Detect which cell encompasses the target text, then output its (x, y) center coordinate. 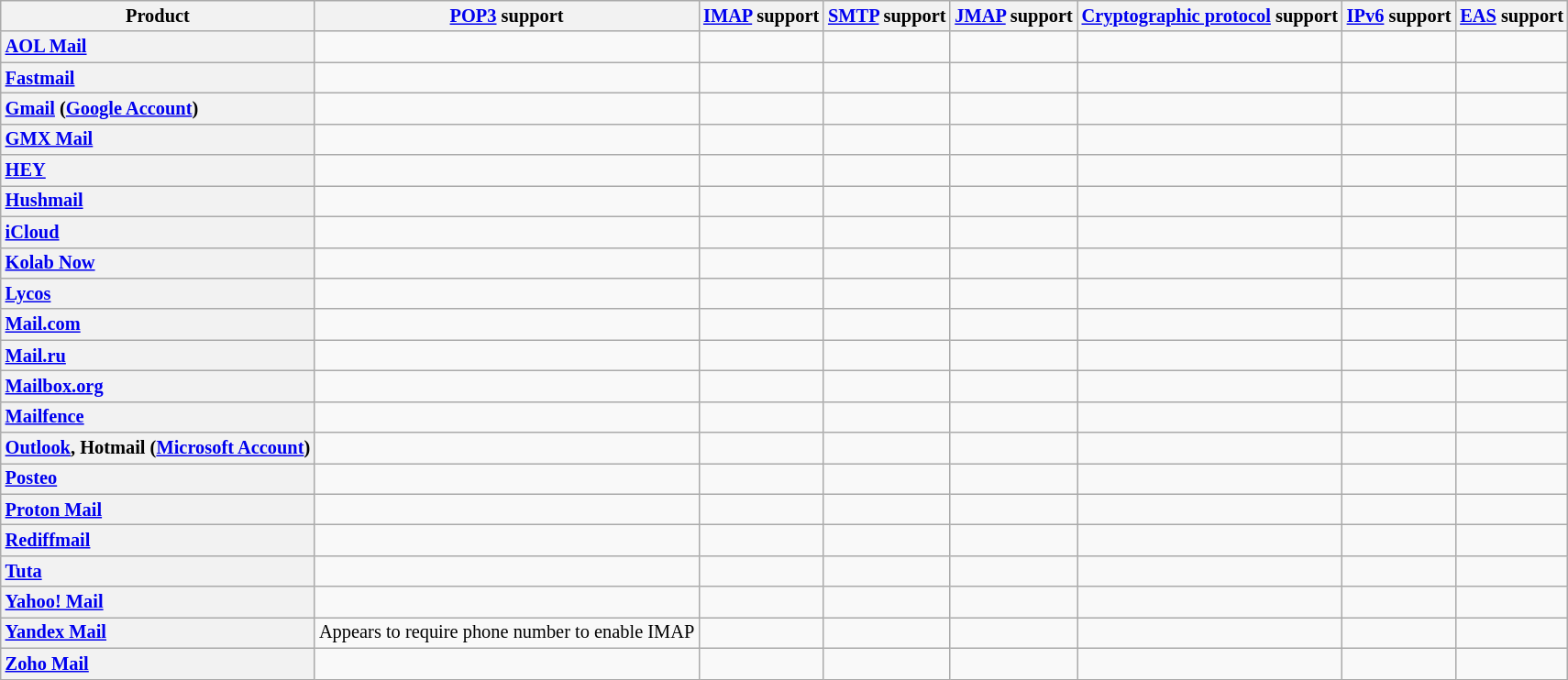
Gmail (Google Account) (158, 108)
Mailbox.org (158, 386)
Cryptographic protocol support (1210, 16)
Product (158, 16)
GMX Mail (158, 139)
Tuta (158, 571)
Fastmail (158, 78)
Yahoo! Mail (158, 602)
Proton Mail (158, 510)
iCloud (158, 232)
Outlook, Hotmail (Microsoft Account) (158, 448)
Mail.ru (158, 356)
Appears to require phone number to enable IMAP (506, 632)
Mailfence (158, 417)
Posteo (158, 478)
Yandex Mail (158, 632)
EAS support (1511, 16)
Mail.com (158, 324)
Rediffmail (158, 540)
HEY (158, 170)
AOL Mail (158, 47)
POP3 support (506, 16)
IPv6 support (1399, 16)
JMAP support (1013, 16)
IMAP support (761, 16)
Zoho Mail (158, 664)
Lycos (158, 293)
Hushmail (158, 201)
SMTP support (887, 16)
Kolab Now (158, 263)
